Capture the cell that displays the provided text and extract its (X, Y) central coordinate. 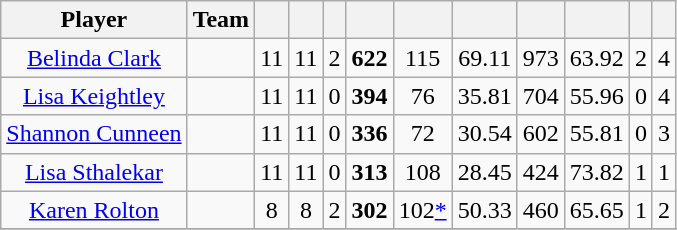
Karen Rolton (94, 210)
69.11 (484, 58)
35.81 (484, 96)
424 (540, 172)
336 (370, 134)
Player (94, 20)
704 (540, 96)
973 (540, 58)
302 (370, 210)
622 (370, 58)
Belinda Clark (94, 58)
460 (540, 210)
50.33 (484, 210)
65.65 (596, 210)
55.81 (596, 134)
Shannon Cunneen (94, 134)
72 (422, 134)
28.45 (484, 172)
30.54 (484, 134)
73.82 (596, 172)
102* (422, 210)
63.92 (596, 58)
394 (370, 96)
3 (664, 134)
76 (422, 96)
313 (370, 172)
115 (422, 58)
602 (540, 134)
108 (422, 172)
Team (221, 20)
Lisa Sthalekar (94, 172)
55.96 (596, 96)
Lisa Keightley (94, 96)
